Pinpoint the cell where the given text exists, returning its [x, y] midpoint coordinate. 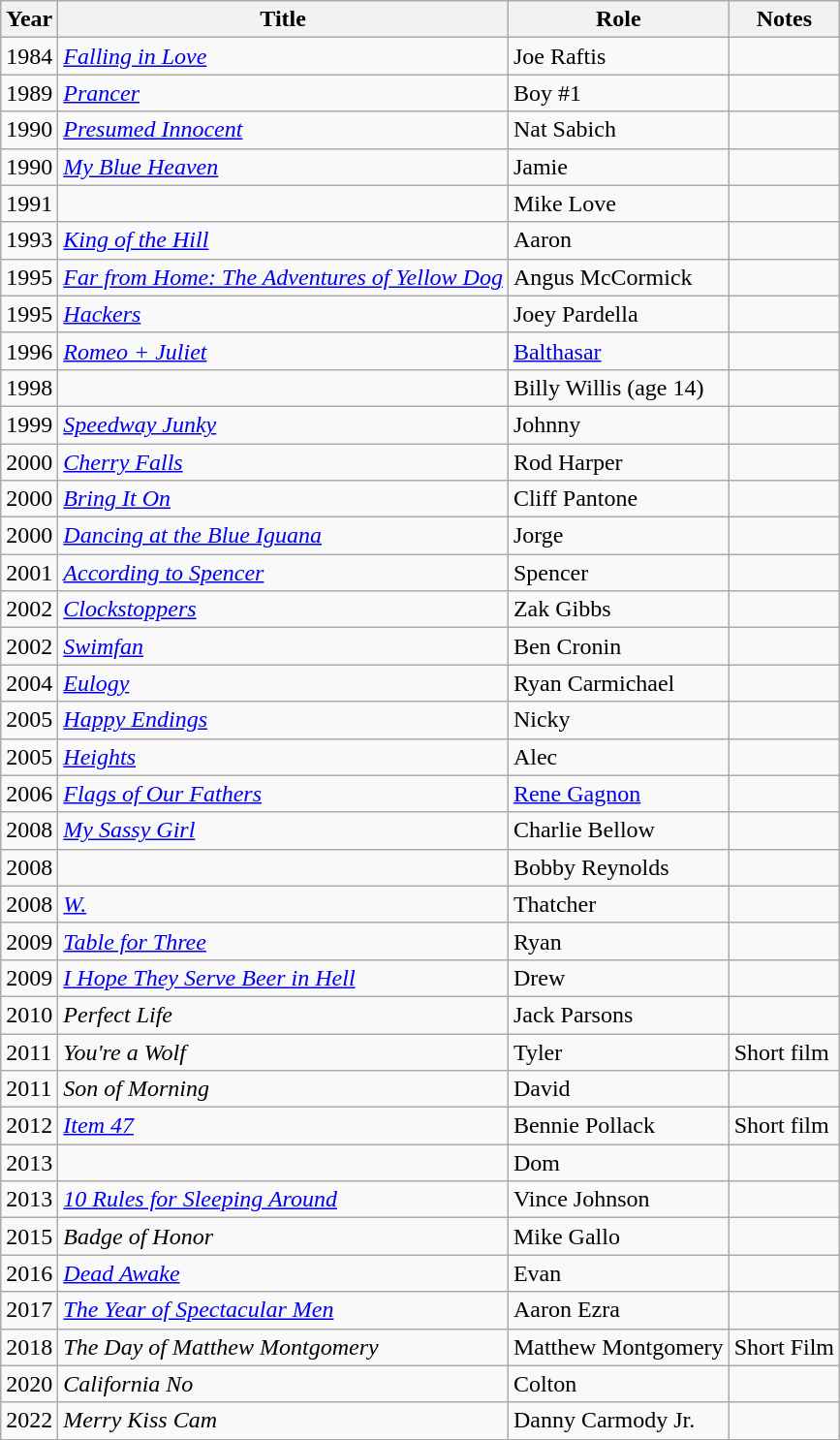
Swimfan [283, 646]
W. [283, 904]
Short Film [784, 1347]
Bobby Reynolds [618, 867]
Nicky [618, 720]
Far from Home: The Adventures of Yellow Dog [283, 277]
1996 [29, 351]
My Blue Heaven [283, 167]
Speedway Junky [283, 424]
Dom [618, 1163]
Johnny [618, 424]
2012 [29, 1126]
The Year of Spectacular Men [283, 1310]
Notes [784, 19]
Role [618, 19]
Eulogy [283, 683]
Matthew Montgomery [618, 1347]
Presumed Innocent [283, 130]
1991 [29, 203]
Perfect Life [283, 1015]
Son of Morning [283, 1089]
10 Rules for Sleeping Around [283, 1200]
1999 [29, 424]
Charlie Bellow [618, 830]
Flags of Our Fathers [283, 794]
Spencer [618, 573]
1993 [29, 240]
Cherry Falls [283, 462]
1998 [29, 388]
Dead Awake [283, 1273]
2004 [29, 683]
I Hope They Serve Beer in Hell [283, 978]
Aaron Ezra [618, 1310]
Romeo + Juliet [283, 351]
Evan [618, 1273]
Item 47 [283, 1126]
Zak Gibbs [618, 610]
Merry Kiss Cam [283, 1421]
2017 [29, 1310]
Jack Parsons [618, 1015]
Clockstoppers [283, 610]
Title [283, 19]
Danny Carmody Jr. [618, 1421]
1984 [29, 56]
Balthasar [618, 351]
Ben Cronin [618, 646]
2001 [29, 573]
Prancer [283, 93]
2010 [29, 1015]
2015 [29, 1237]
My Sassy Girl [283, 830]
Ryan [618, 941]
Jorge [618, 536]
Dancing at the Blue Iguana [283, 536]
Happy Endings [283, 720]
Joey Pardella [618, 314]
Ryan Carmichael [618, 683]
Bring It On [283, 499]
Boy #1 [618, 93]
Jamie [618, 167]
Rod Harper [618, 462]
Angus McCormick [618, 277]
2018 [29, 1347]
Rene Gagnon [618, 794]
Heights [283, 757]
Vince Johnson [618, 1200]
2016 [29, 1273]
According to Spencer [283, 573]
Bennie Pollack [618, 1126]
Year [29, 19]
2022 [29, 1421]
King of the Hill [283, 240]
David [618, 1089]
You're a Wolf [283, 1051]
Hackers [283, 314]
Cliff Pantone [618, 499]
2020 [29, 1384]
Billy Willis (age 14) [618, 388]
Mike Love [618, 203]
Table for Three [283, 941]
Falling in Love [283, 56]
Thatcher [618, 904]
Nat Sabich [618, 130]
Aaron [618, 240]
Joe Raftis [618, 56]
Colton [618, 1384]
Alec [618, 757]
Badge of Honor [283, 1237]
Mike Gallo [618, 1237]
California No [283, 1384]
The Day of Matthew Montgomery [283, 1347]
2006 [29, 794]
Drew [618, 978]
1989 [29, 93]
Tyler [618, 1051]
